Output the (x, y) coordinate of the center of the cell containing the given text.  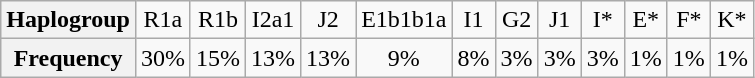
30% (162, 58)
I1 (474, 20)
F* (688, 20)
K* (732, 20)
J1 (560, 20)
E* (646, 20)
I* (602, 20)
15% (218, 58)
R1b (218, 20)
E1b1b1a (404, 20)
9% (404, 58)
8% (474, 58)
G2 (516, 20)
Frequency (68, 58)
I2a1 (274, 20)
J2 (328, 20)
Haplogroup (68, 20)
R1a (162, 20)
